Pinpoint the cell where the given text exists, returning its (X, Y) midpoint coordinate. 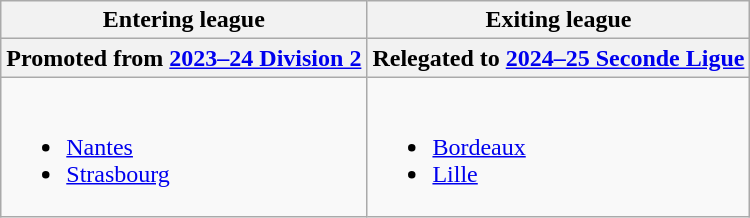
BordeauxLille (558, 147)
Exiting league (558, 20)
Entering league (184, 20)
Promoted from 2023–24 Division 2 (184, 58)
Relegated to 2024–25 Seconde Ligue (558, 58)
NantesStrasbourg (184, 147)
